Locate the cell with the specified text and output its [X, Y] center coordinate. 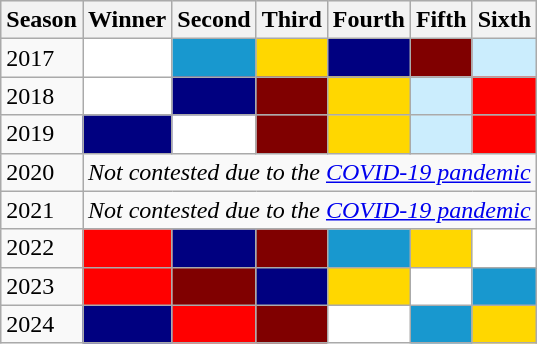
Fourth [368, 20]
2024 [42, 324]
2023 [42, 286]
Sixth [504, 20]
Season [42, 20]
Second [214, 20]
Winner [126, 20]
2018 [42, 96]
2017 [42, 58]
Fifth [441, 20]
2020 [42, 172]
2021 [42, 210]
2022 [42, 248]
2019 [42, 134]
Third [292, 20]
